Capture the cell that displays the provided text and extract its (x, y) central coordinate. 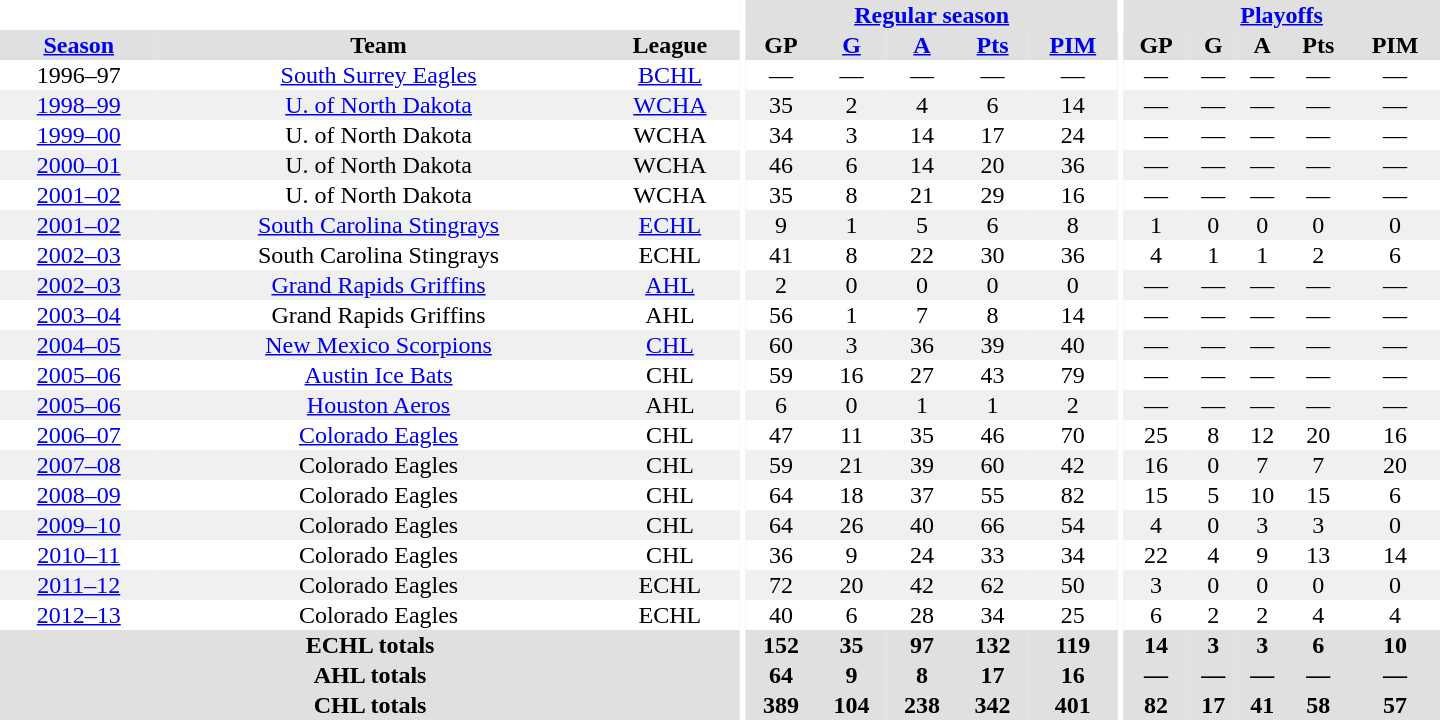
389 (782, 705)
2012–13 (78, 615)
62 (992, 585)
2011–12 (78, 585)
Houston Aeros (378, 405)
26 (852, 525)
South Surrey Eagles (378, 75)
1999–00 (78, 135)
43 (992, 375)
2010–11 (78, 555)
2000–01 (78, 165)
342 (992, 705)
401 (1073, 705)
27 (922, 375)
50 (1073, 585)
ECHL totals (370, 645)
League (670, 45)
47 (782, 435)
2009–10 (78, 525)
11 (852, 435)
Season (78, 45)
58 (1318, 705)
72 (782, 585)
56 (782, 315)
Team (378, 45)
2007–08 (78, 465)
13 (1318, 555)
2008–09 (78, 495)
119 (1073, 645)
97 (922, 645)
Playoffs (1282, 15)
66 (992, 525)
29 (992, 195)
37 (922, 495)
18 (852, 495)
54 (1073, 525)
2003–04 (78, 315)
New Mexico Scorpions (378, 345)
33 (992, 555)
CHL totals (370, 705)
Austin Ice Bats (378, 375)
79 (1073, 375)
57 (1395, 705)
238 (922, 705)
70 (1073, 435)
28 (922, 615)
1998–99 (78, 105)
2004–05 (78, 345)
30 (992, 255)
2006–07 (78, 435)
1996–97 (78, 75)
BCHL (670, 75)
55 (992, 495)
104 (852, 705)
152 (782, 645)
Regular season (932, 15)
12 (1262, 435)
AHL totals (370, 675)
132 (992, 645)
